Return the (X, Y) coordinate for the center point of the cell that contains the specified text.  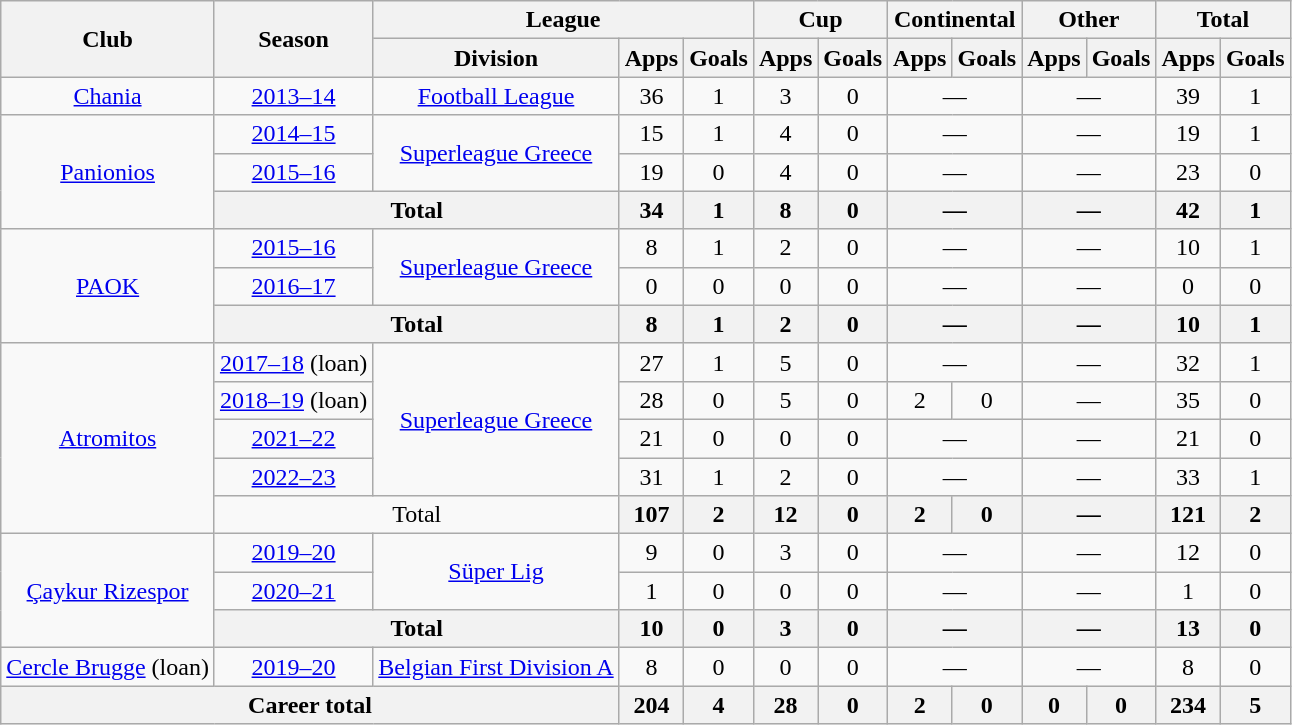
23 (1188, 172)
9 (651, 553)
42 (1188, 210)
Other (1089, 20)
2020–21 (293, 591)
27 (651, 362)
Chania (108, 96)
Çaykur Rizespor (108, 591)
2016–17 (293, 286)
2021–22 (293, 438)
2018–19 (loan) (293, 400)
Club (108, 39)
13 (1188, 629)
Career total (310, 705)
34 (651, 210)
Continental (955, 20)
2022–23 (293, 477)
107 (651, 515)
35 (1188, 400)
Cercle Brugge (loan) (108, 667)
Atromitos (108, 438)
League (564, 20)
2014–15 (293, 134)
Season (293, 39)
Panionios (108, 172)
39 (1188, 96)
31 (651, 477)
32 (1188, 362)
Süper Lig (496, 572)
204 (651, 705)
15 (651, 134)
2013–14 (293, 96)
33 (1188, 477)
PAOK (108, 286)
Cup (820, 20)
2017–18 (loan) (293, 362)
234 (1188, 705)
Belgian First Division A (496, 667)
36 (651, 96)
Division (496, 58)
121 (1188, 515)
Football League (496, 96)
